Detect which cell encompasses the target text, then output its [x, y] center coordinate. 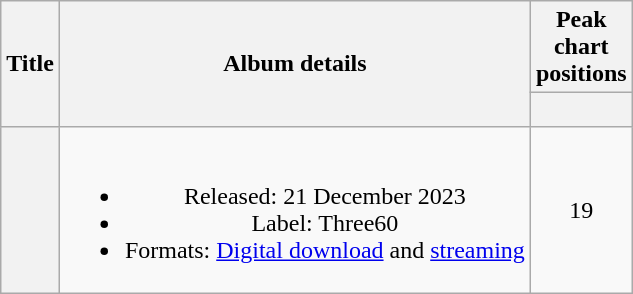
Released: 21 December 2023Label: Three60Formats: Digital download and streaming [294, 210]
Album details [294, 64]
Title [30, 64]
Peakchartpositions [581, 47]
19 [581, 210]
